Capture the cell that displays the provided text and extract its [X, Y] central coordinate. 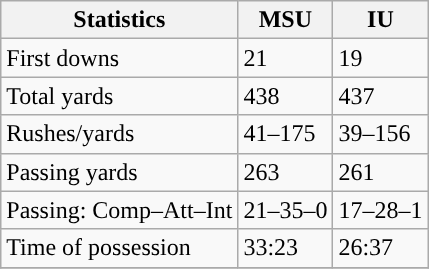
39–156 [380, 134]
263 [286, 172]
17–28–1 [380, 210]
First downs [120, 58]
IU [380, 20]
21 [286, 58]
Statistics [120, 20]
Time of possession [120, 248]
21–35–0 [286, 210]
437 [380, 96]
MSU [286, 20]
33:23 [286, 248]
Total yards [120, 96]
Rushes/yards [120, 134]
261 [380, 172]
438 [286, 96]
19 [380, 58]
26:37 [380, 248]
Passing yards [120, 172]
41–175 [286, 134]
Passing: Comp–Att–Int [120, 210]
